Provide the (x, y) coordinate of the cell's center where the given text is located.  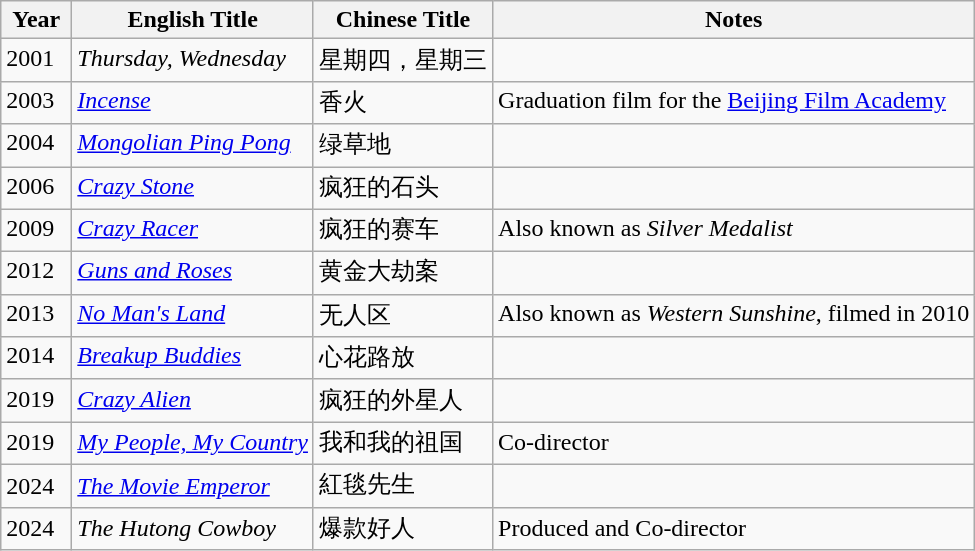
2012 (36, 274)
Crazy Racer (193, 230)
The Hutong Cowboy (193, 528)
Year (36, 20)
Co-director (734, 444)
My People, My Country (193, 444)
绿草地 (402, 146)
爆款好人 (402, 528)
Chinese Title (402, 20)
心花路放 (402, 358)
香火 (402, 102)
2013 (36, 316)
Thursday, Wednesday (193, 60)
Crazy Stone (193, 188)
黄金大劫案 (402, 274)
No Man's Land (193, 316)
无人区 (402, 316)
Crazy Alien (193, 400)
疯狂的石头 (402, 188)
星期四，星期三 (402, 60)
Guns and Roses (193, 274)
The Movie Emperor (193, 486)
Graduation film for the Beijing Film Academy (734, 102)
2009 (36, 230)
Notes (734, 20)
English Title (193, 20)
2003 (36, 102)
我和我的祖国 (402, 444)
2006 (36, 188)
Also known as Silver Medalist (734, 230)
Incense (193, 102)
疯狂的外星人 (402, 400)
2014 (36, 358)
2001 (36, 60)
Breakup Buddies (193, 358)
Produced and Co-director (734, 528)
紅毯先生 (402, 486)
Also known as Western Sunshine, filmed in 2010 (734, 316)
Mongolian Ping Pong (193, 146)
疯狂的赛车 (402, 230)
2004 (36, 146)
